Identify which cell holds the provided text, then report its (X, Y) central coordinate. 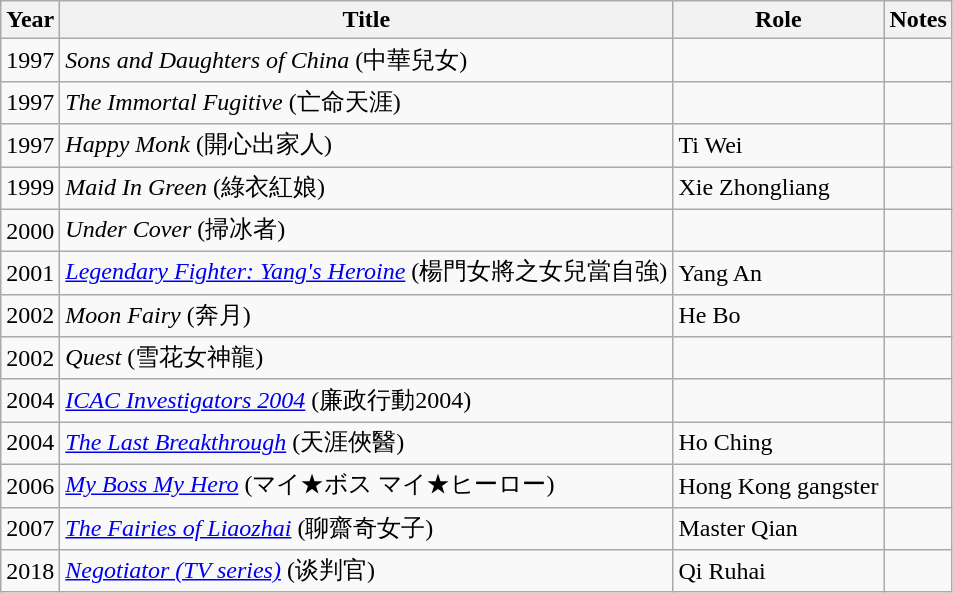
Ho Ching (778, 444)
Maid In Green (綠衣紅娘) (366, 188)
Yang An (778, 274)
ICAC Investigators 2004 (廉政行動2004) (366, 400)
2000 (30, 230)
Xie Zhongliang (778, 188)
Legendary Fighter: Yang's Heroine (楊門女將之女兒當自強) (366, 274)
My Boss My Hero (マイ★ボス マイ★ヒーロー) (366, 486)
Ti Wei (778, 146)
Notes (918, 20)
He Bo (778, 316)
2018 (30, 572)
2007 (30, 528)
The Fairies of Liaozhai (聊齋奇女子) (366, 528)
Year (30, 20)
Master Qian (778, 528)
The Immortal Fugitive (亡命天涯) (366, 102)
The Last Breakthrough (天涯俠醫) (366, 444)
2006 (30, 486)
Moon Fairy (奔月) (366, 316)
1999 (30, 188)
Role (778, 20)
2001 (30, 274)
Qi Ruhai (778, 572)
Quest (雪花女神龍) (366, 358)
Sons and Daughters of China (中華兒女) (366, 60)
Happy Monk (開心出家人) (366, 146)
Title (366, 20)
Negotiator (TV series) (谈判官) (366, 572)
Under Cover (掃冰者) (366, 230)
Hong Kong gangster (778, 486)
